For the text-containing cell, return its midpoint in [x, y] coordinate format. 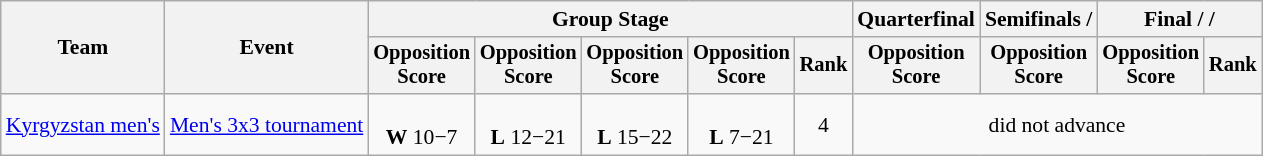
Team [83, 48]
Men's 3x3 tournament [266, 124]
Event [266, 48]
did not advance [1056, 124]
L 7−21 [742, 124]
Group Stage [610, 19]
W 10−7 [422, 124]
Final / / [1179, 19]
L 12−21 [528, 124]
Semifinals / [1038, 19]
L 15−22 [636, 124]
Quarterfinal [916, 19]
Kyrgyzstan men's [83, 124]
4 [824, 124]
